Identify which cell holds the provided text, then report its [X, Y] central coordinate. 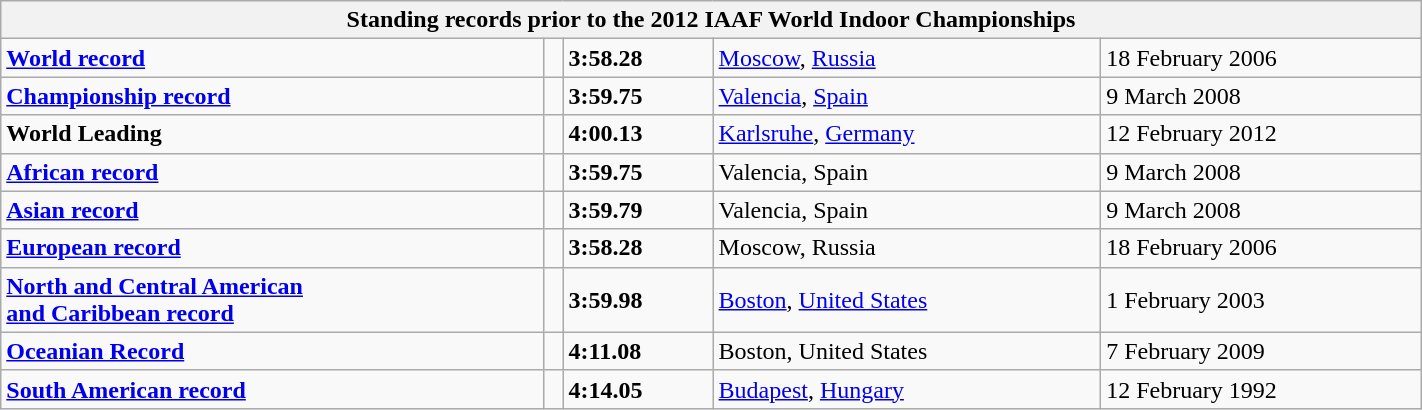
Karlsruhe, Germany [907, 134]
Asian record [272, 210]
4:00.13 [638, 134]
4:11.08 [638, 351]
Standing records prior to the 2012 IAAF World Indoor Championships [711, 20]
4:14.05 [638, 389]
3:59.98 [638, 300]
Budapest, Hungary [907, 389]
North and Central American and Caribbean record [272, 300]
European record [272, 248]
12 February 2012 [1262, 134]
1 February 2003 [1262, 300]
World record [272, 58]
12 February 1992 [1262, 389]
African record [272, 172]
Championship record [272, 96]
7 February 2009 [1262, 351]
World Leading [272, 134]
Oceanian Record [272, 351]
3:59.79 [638, 210]
South American record [272, 389]
